Scan for the cell matching the given text and deliver its (X, Y) coordinate at center. 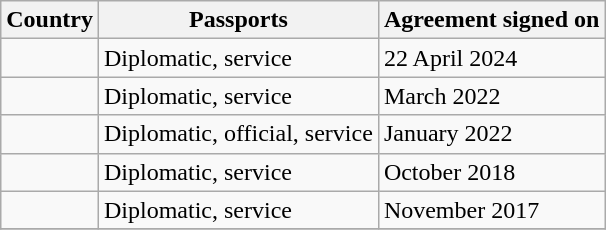
March 2022 (492, 96)
Country (50, 20)
Diplomatic, official, service (238, 134)
October 2018 (492, 172)
Passports (238, 20)
January 2022 (492, 134)
Agreement signed on (492, 20)
November 2017 (492, 210)
22 April 2024 (492, 58)
